Identify which cell holds the provided text, then report its (x, y) central coordinate. 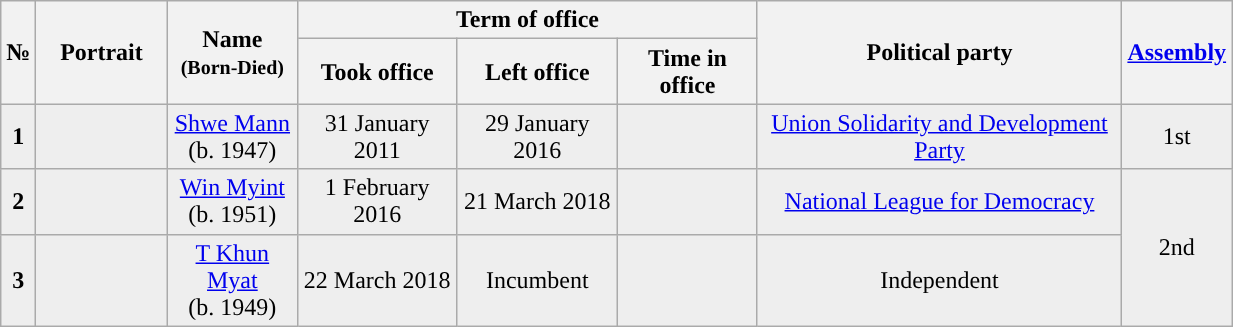
22 March 2018 (378, 280)
Incumbent (538, 280)
1st (1177, 136)
Shwe Mann (b. 1947) (232, 136)
1 February 2016 (378, 202)
National League for Democracy (940, 202)
3 (18, 280)
№ (18, 52)
21 March 2018 (538, 202)
Portrait (102, 52)
Name(Born-Died) (232, 52)
29 January 2016 (538, 136)
Term of office (528, 20)
31 January 2011 (378, 136)
2nd (1177, 248)
Time in office (688, 72)
Win Myint (b. 1951) (232, 202)
Union Solidarity and Development Party (940, 136)
1 (18, 136)
Left office (538, 72)
Independent (940, 280)
Political party (940, 52)
Assembly (1177, 52)
Took office (378, 72)
2 (18, 202)
T Khun Myat (b. 1949) (232, 280)
